Find where the given text appears and provide that cell's center as (X, Y) coordinate. 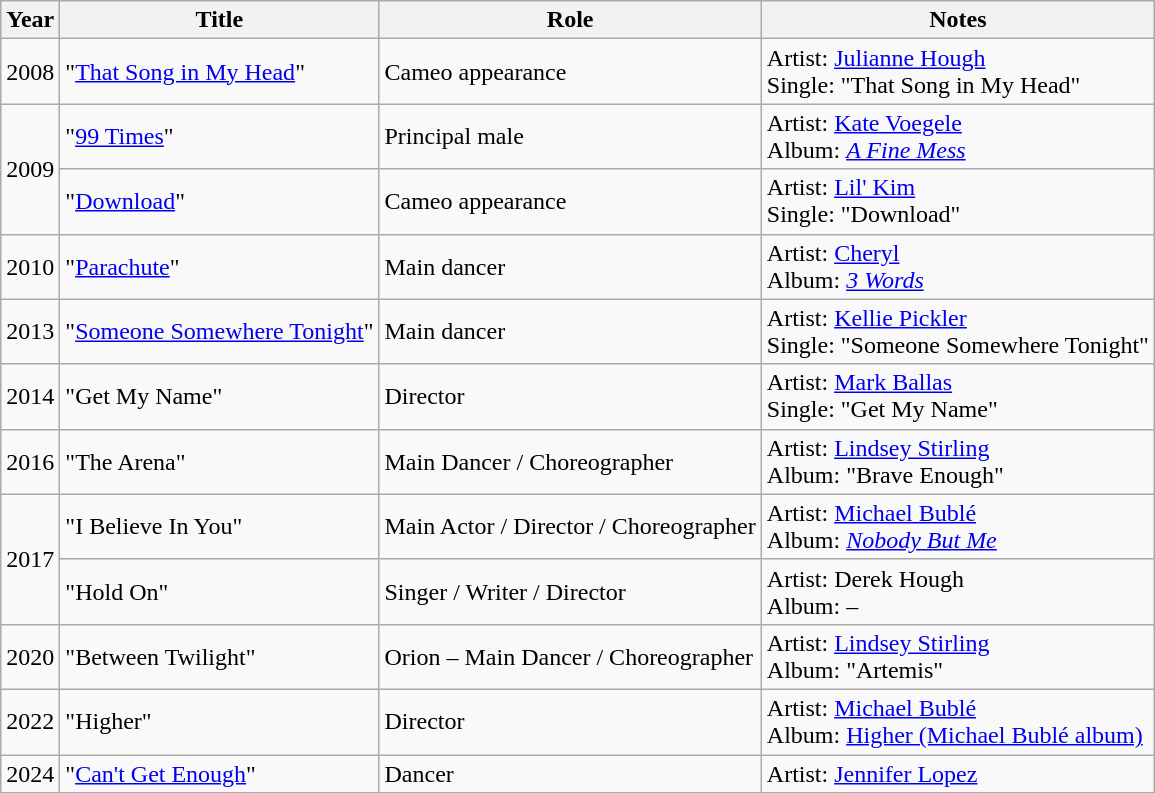
Artist: Lindsey StirlingAlbum: "Artemis" (958, 656)
"That Song in My Head" (220, 72)
"Hold On" (220, 592)
"Download" (220, 202)
"Can't Get Enough" (220, 773)
Singer / Writer / Director (570, 592)
"The Arena" (220, 462)
Artist: Lindsey StirlingAlbum: "Brave Enough" (958, 462)
2016 (30, 462)
Orion – Main Dancer / Choreographer (570, 656)
Artist: Derek Hough Album: – (958, 592)
2013 (30, 332)
Year (30, 20)
Artist: CherylAlbum: 3 Words (958, 266)
"Between Twilight" (220, 656)
"Higher" (220, 722)
Artist: Michael BubléAlbum: Nobody But Me (958, 526)
Main Dancer / Choreographer (570, 462)
"Parachute" (220, 266)
Role (570, 20)
2014 (30, 396)
Artist: Jennifer Lopez (958, 773)
Notes (958, 20)
2010 (30, 266)
Artist: Mark BallasSingle: "Get My Name" (958, 396)
Principal male (570, 136)
"Someone Somewhere Tonight" (220, 332)
2017 (30, 559)
Title (220, 20)
"I Believe In You" (220, 526)
2009 (30, 169)
Artist: Kellie PicklerSingle: "Someone Somewhere Tonight" (958, 332)
"Get My Name" (220, 396)
Artist: Julianne HoughSingle: "That Song in My Head" (958, 72)
Artist: Michael BubléAlbum: Higher (Michael Bublé album) (958, 722)
Artist: Kate VoegeleAlbum: A Fine Mess (958, 136)
2024 (30, 773)
Dancer (570, 773)
Main Actor / Director / Choreographer (570, 526)
Artist: Lil' KimSingle: "Download" (958, 202)
2022 (30, 722)
"99 Times" (220, 136)
2020 (30, 656)
2008 (30, 72)
